For the text-containing cell, return its midpoint in [X, Y] coordinate format. 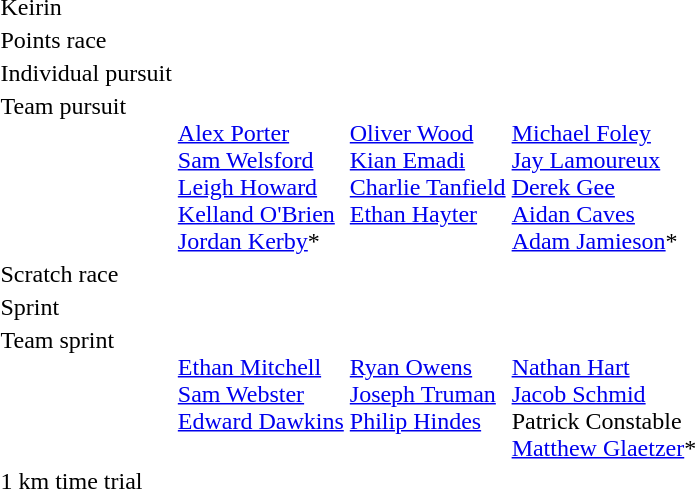
Ethan MitchellSam WebsterEdward Dawkins [260, 394]
Oliver WoodKian EmadiCharlie TanfieldEthan Hayter [428, 174]
Ryan OwensJoseph TrumanPhilip Hindes [428, 394]
Alex PorterSam WelsfordLeigh HowardKelland O'BrienJordan Kerby* [260, 174]
